Identify which cell holds the provided text, then report its (x, y) central coordinate. 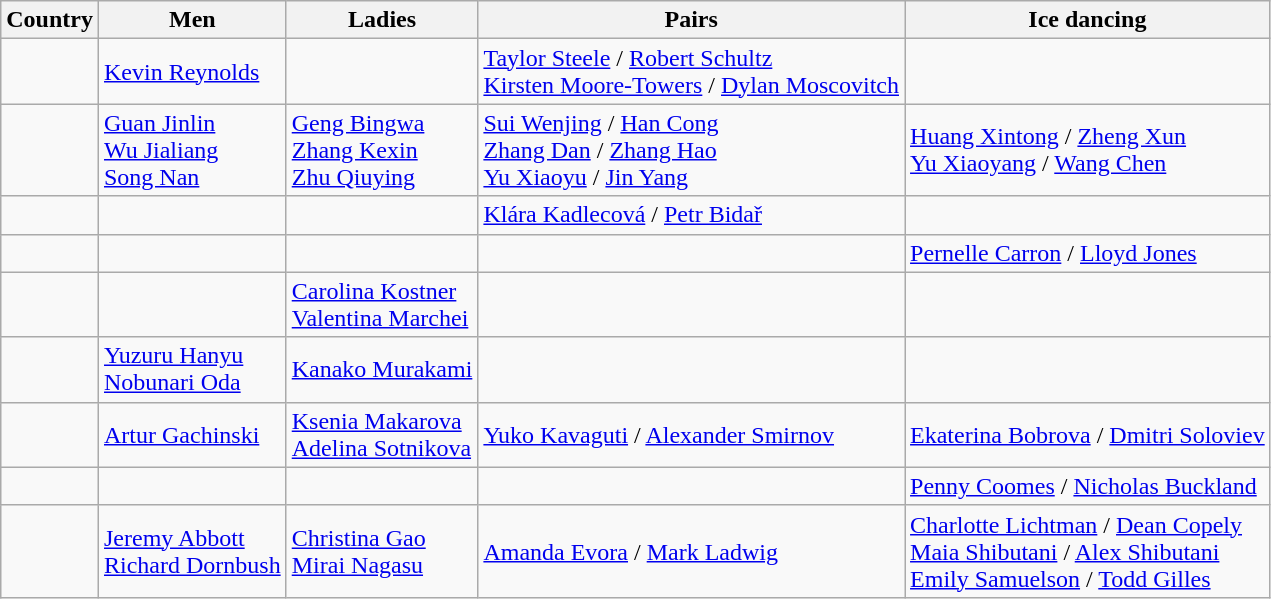
Artur Gachinski (192, 434)
Pernelle Carron / Lloyd Jones (1088, 253)
Taylor Steele / Robert Schultz Kirsten Moore-Towers / Dylan Moscovitch (692, 72)
Guan Jinlin Wu Jialiang Song Nan (192, 150)
Carolina Kostner Valentina Marchei (382, 304)
Amanda Evora / Mark Ladwig (692, 551)
Yuko Kavaguti / Alexander Smirnov (692, 434)
Ice dancing (1088, 20)
Christina Gao Mirai Nagasu (382, 551)
Charlotte Lichtman / Dean Copely Maia Shibutani / Alex Shibutani Emily Samuelson / Todd Gilles (1088, 551)
Penny Coomes / Nicholas Buckland (1088, 486)
Ksenia Makarova Adelina Sotnikova (382, 434)
Geng Bingwa Zhang Kexin Zhu Qiuying (382, 150)
Sui Wenjing / Han Cong Zhang Dan / Zhang Hao Yu Xiaoyu / Jin Yang (692, 150)
Yuzuru Hanyu Nobunari Oda (192, 370)
Jeremy Abbott Richard Dornbush (192, 551)
Huang Xintong / Zheng Xun Yu Xiaoyang / Wang Chen (1088, 150)
Kanako Murakami (382, 370)
Men (192, 20)
Pairs (692, 20)
Kevin Reynolds (192, 72)
Country (50, 20)
Ekaterina Bobrova / Dmitri Soloviev (1088, 434)
Klára Kadlecová / Petr Bidař (692, 215)
Ladies (382, 20)
